Locate the cell with the specified text and output its [x, y] center coordinate. 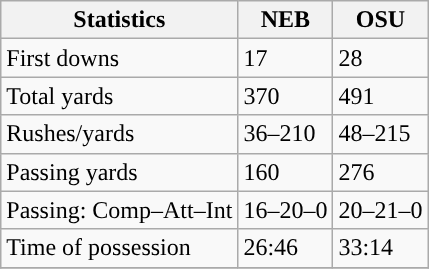
Time of possession [120, 248]
Passing yards [120, 172]
48–215 [380, 134]
16–20–0 [286, 210]
370 [286, 96]
OSU [380, 20]
Passing: Comp–Att–Int [120, 210]
276 [380, 172]
28 [380, 58]
Statistics [120, 20]
36–210 [286, 134]
17 [286, 58]
26:46 [286, 248]
160 [286, 172]
33:14 [380, 248]
NEB [286, 20]
Total yards [120, 96]
First downs [120, 58]
20–21–0 [380, 210]
491 [380, 96]
Rushes/yards [120, 134]
